Extract the [x, y] coordinate from the center of the cell holding the provided text.  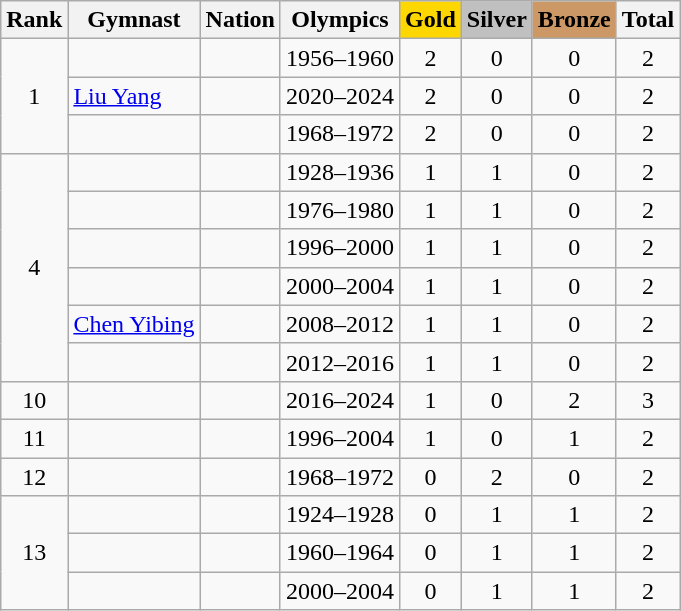
2012–2016 [340, 362]
Nation [240, 20]
2020–2024 [340, 96]
1960–1964 [340, 553]
Chen Yibing [134, 324]
Rank [34, 20]
3 [648, 400]
1976–1980 [340, 210]
1996–2004 [340, 438]
1928–1936 [340, 172]
4 [34, 267]
Gymnast [134, 20]
Total [648, 20]
1956–1960 [340, 58]
1996–2000 [340, 248]
2008–2012 [340, 324]
10 [34, 400]
12 [34, 477]
Olympics [340, 20]
Liu Yang [134, 96]
Bronze [574, 20]
2016–2024 [340, 400]
11 [34, 438]
Gold [431, 20]
13 [34, 553]
Silver [496, 20]
1924–1928 [340, 515]
